Capture the cell that displays the provided text and extract its [X, Y] central coordinate. 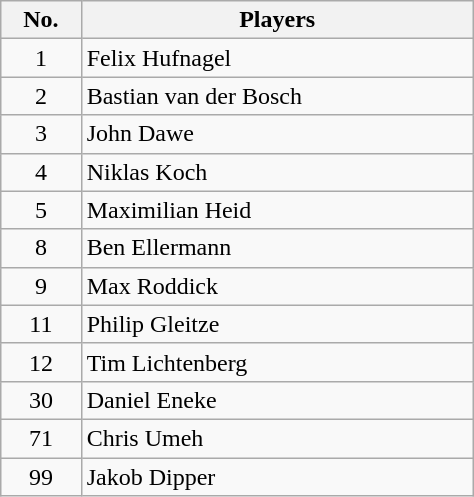
Bastian van der Bosch [277, 96]
No. [41, 20]
12 [41, 362]
30 [41, 400]
Ben Ellermann [277, 248]
1 [41, 58]
Felix Hufnagel [277, 58]
2 [41, 96]
Maximilian Heid [277, 210]
71 [41, 438]
11 [41, 324]
Players [277, 20]
Chris Umeh [277, 438]
3 [41, 134]
Daniel Eneke [277, 400]
Philip Gleitze [277, 324]
Niklas Koch [277, 172]
Tim Lichtenberg [277, 362]
4 [41, 172]
9 [41, 286]
Jakob Dipper [277, 477]
99 [41, 477]
5 [41, 210]
John Dawe [277, 134]
Max Roddick [277, 286]
8 [41, 248]
